Extract the [x, y] coordinate from the center of the cell holding the provided text.  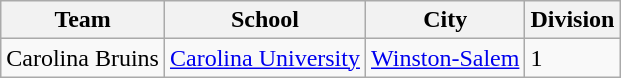
1 [572, 58]
School [264, 20]
Winston-Salem [444, 58]
Carolina Bruins [83, 58]
City [444, 20]
Team [83, 20]
Carolina University [264, 58]
Division [572, 20]
